Search for the cell housing the specified text and yield its (x, y) center coordinate. 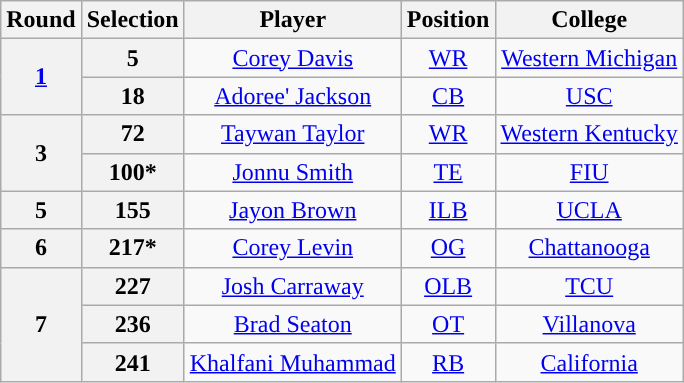
Jayon Brown (292, 210)
18 (132, 96)
Player (292, 20)
Western Kentucky (589, 134)
236 (132, 324)
RB (448, 362)
TCU (589, 286)
Position (448, 20)
TE (448, 172)
OT (448, 324)
Jonnu Smith (292, 172)
3 (41, 153)
217* (132, 248)
Round (41, 20)
ILB (448, 210)
227 (132, 286)
Villanova (589, 324)
1 (41, 77)
Corey Levin (292, 248)
OLB (448, 286)
Adoree' Jackson (292, 96)
Josh Carraway (292, 286)
Taywan Taylor (292, 134)
Western Michigan (589, 58)
UCLA (589, 210)
Selection (132, 20)
72 (132, 134)
FIU (589, 172)
241 (132, 362)
100* (132, 172)
USC (589, 96)
155 (132, 210)
OG (448, 248)
Chattanooga (589, 248)
CB (448, 96)
6 (41, 248)
Khalfani Muhammad (292, 362)
California (589, 362)
College (589, 20)
Corey Davis (292, 58)
7 (41, 324)
Brad Seaton (292, 324)
